Find where the given text appears and provide that cell's center as [x, y] coordinate. 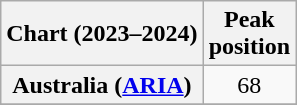
Australia (ARIA) [102, 85]
Peakposition [249, 34]
68 [249, 85]
Chart (2023–2024) [102, 34]
